Find where the given text appears and provide that cell's center as (x, y) coordinate. 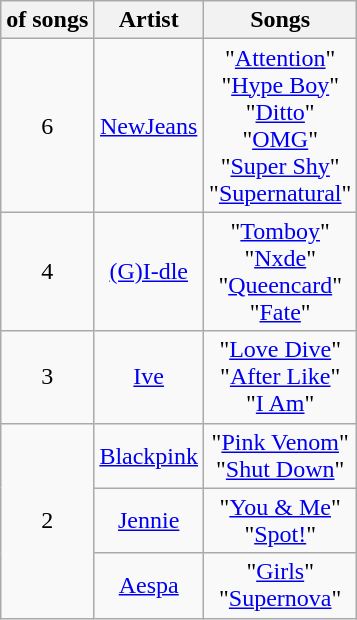
6 (48, 126)
3 (48, 377)
Jennie (149, 520)
Songs (280, 20)
NewJeans (149, 126)
"Love Dive""After Like""I Am" (280, 377)
Blackpink (149, 456)
"Girls""Supernova" (280, 586)
2 (48, 520)
(G)I-dle (149, 272)
"Tomboy""Nxde""Queencard""Fate" (280, 272)
"You & Me""Spot!" (280, 520)
Aespa (149, 586)
4 (48, 272)
Ive (149, 377)
"Attention""Hype Boy""Ditto""OMG""Super Shy""Supernatural" (280, 126)
Artist (149, 20)
of songs (48, 20)
"Pink Venom""Shut Down" (280, 456)
